Find where the given text appears and provide that cell's center as [x, y] coordinate. 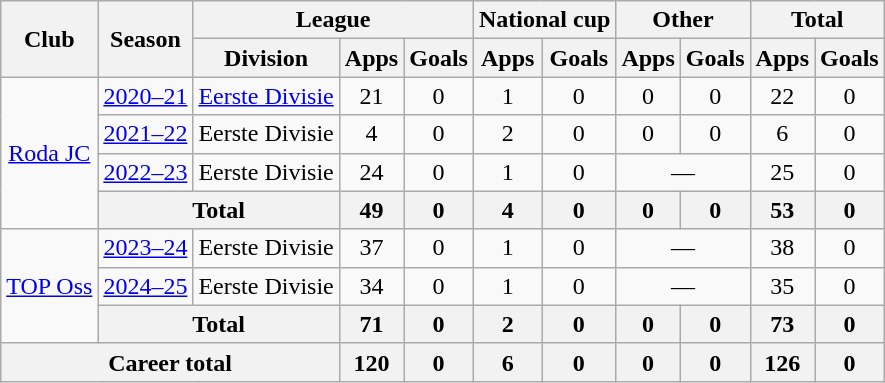
35 [782, 286]
53 [782, 210]
Season [146, 39]
Division [266, 58]
22 [782, 96]
2023–24 [146, 248]
2021–22 [146, 134]
2020–21 [146, 96]
71 [371, 324]
League [334, 20]
Other [683, 20]
National cup [544, 20]
Career total [170, 362]
21 [371, 96]
TOP Oss [50, 286]
73 [782, 324]
24 [371, 172]
120 [371, 362]
126 [782, 362]
37 [371, 248]
2024–25 [146, 286]
Roda JC [50, 153]
49 [371, 210]
Club [50, 39]
2022–23 [146, 172]
38 [782, 248]
34 [371, 286]
25 [782, 172]
